Search for the cell housing the specified text and yield its [X, Y] center coordinate. 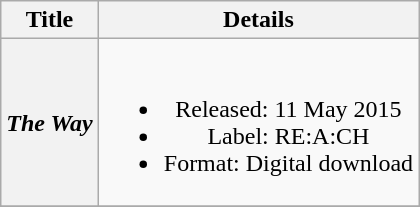
The Way [50, 122]
Details [258, 20]
Released: 11 May 2015Label: RE:A:CHFormat: Digital download [258, 122]
Title [50, 20]
